Determine the (X, Y) coordinate at the center of the cell enclosing the given text.  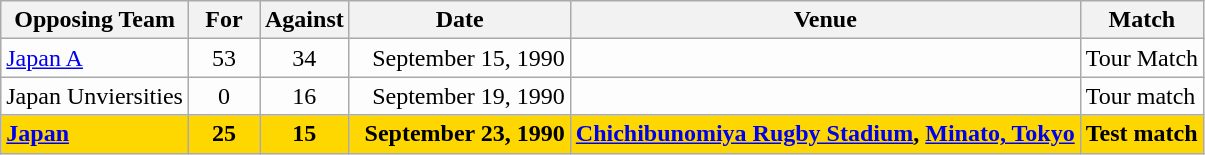
15 (305, 134)
Venue (825, 20)
For (224, 20)
Date (460, 20)
Against (305, 20)
34 (305, 58)
Chichibunomiya Rugby Stadium, Minato, Tokyo (825, 134)
Tour Match (1142, 58)
Opposing Team (95, 20)
September 15, 1990 (460, 58)
September 19, 1990 (460, 96)
Japan A (95, 58)
25 (224, 134)
Tour match (1142, 96)
Japan Unviersities (95, 96)
Japan (95, 134)
16 (305, 96)
53 (224, 58)
Match (1142, 20)
September 23, 1990 (460, 134)
0 (224, 96)
Test match (1142, 134)
